Scan for the cell matching the given text and deliver its (X, Y) coordinate at center. 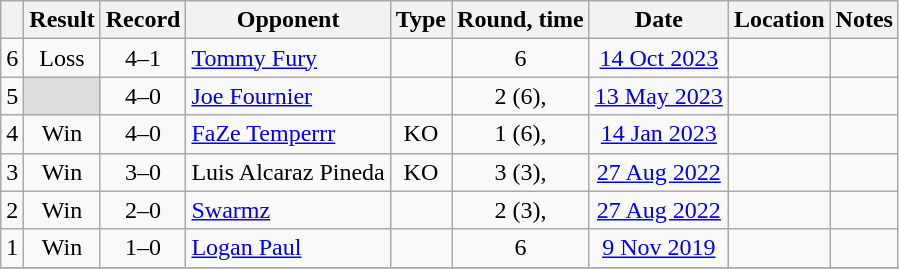
1 (12, 248)
4–1 (143, 58)
2 (12, 210)
Tommy Fury (288, 58)
Location (779, 20)
Joe Fournier (288, 96)
Record (143, 20)
2–0 (143, 210)
13 May 2023 (658, 96)
Result (62, 20)
9 Nov 2019 (658, 248)
Opponent (288, 20)
Swarmz (288, 210)
Date (658, 20)
FaZe Temperrr (288, 134)
1–0 (143, 248)
5 (12, 96)
Notes (864, 20)
2 (6), (521, 96)
14 Oct 2023 (658, 58)
3–0 (143, 172)
2 (3), (521, 210)
3 (12, 172)
1 (6), (521, 134)
Loss (62, 58)
Type (420, 20)
Round, time (521, 20)
Logan Paul (288, 248)
4 (12, 134)
3 (3), (521, 172)
Luis Alcaraz Pineda (288, 172)
14 Jan 2023 (658, 134)
